Extract the [x, y] coordinate from the center of the cell holding the provided text.  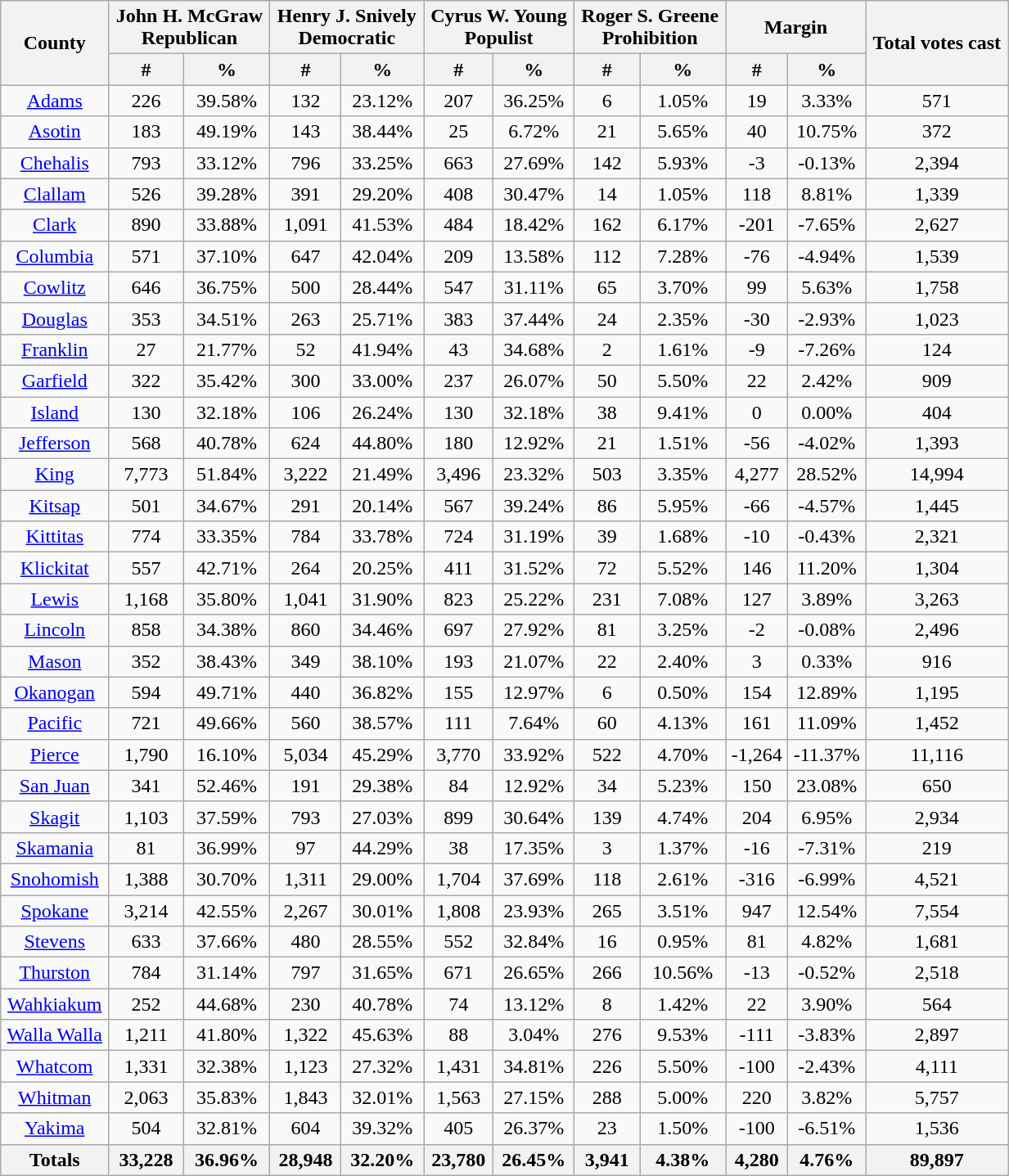
20.14% [383, 506]
774 [146, 537]
2,518 [937, 973]
30.47% [534, 194]
858 [146, 630]
30.64% [534, 817]
552 [458, 942]
7.28% [682, 256]
2,321 [937, 537]
25.71% [383, 318]
2,496 [937, 630]
724 [458, 537]
31.65% [383, 973]
2,934 [937, 817]
39.58% [227, 101]
33.78% [383, 537]
594 [146, 692]
10.56% [682, 973]
5.23% [682, 786]
36.96% [227, 1160]
6.95% [827, 817]
-0.52% [827, 973]
500 [306, 287]
3.82% [827, 1097]
504 [146, 1129]
219 [937, 848]
36.82% [383, 692]
5.63% [827, 287]
3.25% [682, 630]
23,780 [458, 1160]
12.89% [827, 692]
6.72% [534, 132]
37.59% [227, 817]
3,263 [937, 599]
480 [306, 942]
41.53% [383, 225]
Totals [55, 1160]
1,211 [146, 1035]
567 [458, 506]
65 [607, 287]
349 [306, 661]
17.35% [534, 848]
-3.83% [827, 1035]
1.51% [682, 444]
1,758 [937, 287]
-1,264 [757, 755]
288 [607, 1097]
36.99% [227, 848]
484 [458, 225]
27.15% [534, 1097]
31.14% [227, 973]
Lincoln [55, 630]
44.29% [383, 848]
391 [306, 194]
501 [146, 506]
1,388 [146, 879]
49.66% [227, 723]
Island [55, 412]
26.07% [534, 381]
4.38% [682, 1160]
124 [937, 349]
Garfield [55, 381]
6.17% [682, 225]
2,627 [937, 225]
-3 [757, 163]
3.33% [827, 101]
38.10% [383, 661]
291 [306, 506]
4,521 [937, 879]
Douglas [55, 318]
3.70% [682, 287]
3,214 [146, 911]
1,431 [458, 1066]
252 [146, 1004]
34 [607, 786]
-4.57% [827, 506]
797 [306, 973]
11,116 [937, 755]
33.35% [227, 537]
265 [607, 911]
564 [937, 1004]
341 [146, 786]
28,948 [306, 1160]
1,563 [458, 1097]
60 [607, 723]
4.76% [827, 1160]
25.22% [534, 599]
51.84% [227, 475]
1,681 [937, 942]
2,897 [937, 1035]
38.57% [383, 723]
300 [306, 381]
1,704 [458, 879]
Chehalis [55, 163]
9.41% [682, 412]
Lewis [55, 599]
45.29% [383, 755]
86 [607, 506]
28.52% [827, 475]
Kittitas [55, 537]
322 [146, 381]
383 [458, 318]
27 [146, 349]
Yakima [55, 1129]
1,123 [306, 1066]
-13 [757, 973]
21.07% [534, 661]
-316 [757, 879]
43 [458, 349]
-76 [757, 256]
150 [757, 786]
31.19% [534, 537]
7,554 [937, 911]
26.24% [383, 412]
207 [458, 101]
49.19% [227, 132]
John H. McGrawRepublican [190, 28]
161 [757, 723]
39 [607, 537]
-0.13% [827, 163]
352 [146, 661]
Whatcom [55, 1066]
King [55, 475]
Pierce [55, 755]
-7.65% [827, 225]
411 [458, 568]
146 [757, 568]
697 [458, 630]
4,111 [937, 1066]
3.51% [682, 911]
191 [306, 786]
33.12% [227, 163]
72 [607, 568]
408 [458, 194]
647 [306, 256]
-2 [757, 630]
3.90% [827, 1004]
32.81% [227, 1129]
-7.26% [827, 349]
Snohomish [55, 879]
33.88% [227, 225]
12.97% [534, 692]
Pacific [55, 723]
1,195 [937, 692]
Asotin [55, 132]
Cyrus W. YoungPopulist [499, 28]
-6.99% [827, 879]
5.00% [682, 1097]
139 [607, 817]
1,843 [306, 1097]
16.10% [227, 755]
916 [937, 661]
276 [607, 1035]
-66 [757, 506]
353 [146, 318]
37.69% [534, 879]
1,322 [306, 1035]
1.37% [682, 848]
Total votes cast [937, 43]
132 [306, 101]
0.50% [682, 692]
112 [607, 256]
39.24% [534, 506]
Whitman [55, 1097]
1,168 [146, 599]
Adams [55, 101]
84 [458, 786]
27.69% [534, 163]
-16 [757, 848]
646 [146, 287]
5,034 [306, 755]
8 [607, 1004]
230 [306, 1004]
7,773 [146, 475]
50 [607, 381]
823 [458, 599]
-0.08% [827, 630]
23.12% [383, 101]
14,994 [937, 475]
40 [757, 132]
32.84% [534, 942]
4.74% [682, 817]
-111 [757, 1035]
27.92% [534, 630]
42.55% [227, 911]
Jefferson [55, 444]
4.70% [682, 755]
231 [607, 599]
18.42% [534, 225]
35.83% [227, 1097]
127 [757, 599]
19 [757, 101]
Columbia [55, 256]
44.80% [383, 444]
154 [757, 692]
Skagit [55, 817]
Spokane [55, 911]
Clallam [55, 194]
Cowlitz [55, 287]
1,304 [937, 568]
Margin [795, 28]
1,023 [937, 318]
-6.51% [827, 1129]
45.63% [383, 1035]
32.38% [227, 1066]
3,941 [607, 1160]
7.64% [534, 723]
37.66% [227, 942]
650 [937, 786]
11.20% [827, 568]
8.81% [827, 194]
947 [757, 911]
1,331 [146, 1066]
1.68% [682, 537]
42.71% [227, 568]
41.94% [383, 349]
3.35% [682, 475]
557 [146, 568]
21.49% [383, 475]
23 [607, 1129]
29.38% [383, 786]
2.40% [682, 661]
-56 [757, 444]
193 [458, 661]
-2.93% [827, 318]
-10 [757, 537]
890 [146, 225]
35.80% [227, 599]
25 [458, 132]
5.52% [682, 568]
4.13% [682, 723]
560 [306, 723]
142 [607, 163]
1,808 [458, 911]
568 [146, 444]
3,222 [306, 475]
12.54% [827, 911]
Clark [55, 225]
39.32% [383, 1129]
264 [306, 568]
721 [146, 723]
5,757 [937, 1097]
26.65% [534, 973]
0 [757, 412]
909 [937, 381]
Thurston [55, 973]
1,790 [146, 755]
3.89% [827, 599]
1,311 [306, 879]
633 [146, 942]
26.45% [534, 1160]
30.70% [227, 879]
33.92% [534, 755]
2,267 [306, 911]
-4.94% [827, 256]
29.00% [383, 879]
2.42% [827, 381]
143 [306, 132]
503 [607, 475]
180 [458, 444]
5.93% [682, 163]
372 [937, 132]
32.01% [383, 1097]
Mason [55, 661]
604 [306, 1129]
Walla Walla [55, 1035]
0.95% [682, 942]
31.52% [534, 568]
Okanogan [55, 692]
1.42% [682, 1004]
26.37% [534, 1129]
4,280 [757, 1160]
Stevens [55, 942]
5.65% [682, 132]
-11.37% [827, 755]
522 [607, 755]
23.93% [534, 911]
34.81% [534, 1066]
2,394 [937, 163]
20.25% [383, 568]
1,539 [937, 256]
23.08% [827, 786]
34.46% [383, 630]
23.32% [534, 475]
-2.43% [827, 1066]
34.51% [227, 318]
1,393 [937, 444]
204 [757, 817]
37.44% [534, 318]
663 [458, 163]
1,103 [146, 817]
4,277 [757, 475]
2.61% [682, 879]
29.20% [383, 194]
27.03% [383, 817]
52 [306, 349]
16 [607, 942]
49.71% [227, 692]
21.77% [227, 349]
88 [458, 1035]
671 [458, 973]
404 [937, 412]
1,091 [306, 225]
0.00% [827, 412]
34.68% [534, 349]
Roger S. GreeneProhibition [650, 28]
183 [146, 132]
237 [458, 381]
-30 [757, 318]
97 [306, 848]
220 [757, 1097]
34.38% [227, 630]
-7.31% [827, 848]
2,063 [146, 1097]
Franklin [55, 349]
1,041 [306, 599]
11.09% [827, 723]
89,897 [937, 1160]
266 [607, 973]
27.32% [383, 1066]
36.75% [227, 287]
5.95% [682, 506]
0.33% [827, 661]
-0.43% [827, 537]
106 [306, 412]
33.25% [383, 163]
13.58% [534, 256]
155 [458, 692]
899 [458, 817]
547 [458, 287]
1,339 [937, 194]
37.10% [227, 256]
1.50% [682, 1129]
99 [757, 287]
526 [146, 194]
405 [458, 1129]
52.46% [227, 786]
County [55, 43]
33.00% [383, 381]
34.67% [227, 506]
38.44% [383, 132]
28.55% [383, 942]
28.44% [383, 287]
Wahkiakum [55, 1004]
42.04% [383, 256]
24 [607, 318]
10.75% [827, 132]
1,445 [937, 506]
30.01% [383, 911]
796 [306, 163]
-201 [757, 225]
Kitsap [55, 506]
74 [458, 1004]
3.04% [534, 1035]
Skamania [55, 848]
35.42% [227, 381]
624 [306, 444]
263 [306, 318]
440 [306, 692]
3,496 [458, 475]
1,536 [937, 1129]
1.61% [682, 349]
San Juan [55, 786]
44.68% [227, 1004]
39.28% [227, 194]
111 [458, 723]
-4.02% [827, 444]
38.43% [227, 661]
36.25% [534, 101]
14 [607, 194]
7.08% [682, 599]
162 [607, 225]
2 [607, 349]
13.12% [534, 1004]
31.11% [534, 287]
41.80% [227, 1035]
1,452 [937, 723]
209 [458, 256]
2.35% [682, 318]
860 [306, 630]
32.20% [383, 1160]
3,770 [458, 755]
Klickitat [55, 568]
Henry J. SnivelyDemocratic [347, 28]
9.53% [682, 1035]
33,228 [146, 1160]
31.90% [383, 599]
-9 [757, 349]
4.82% [827, 942]
